For the text-containing cell, return its midpoint in (x, y) coordinate format. 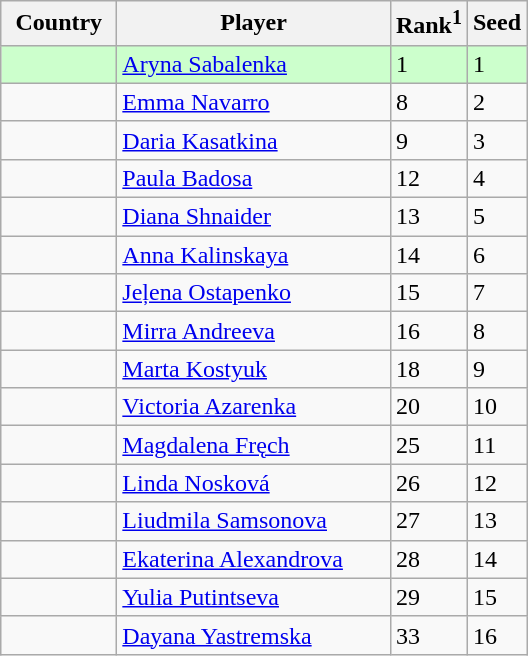
20 (428, 407)
Seed (496, 24)
7 (496, 293)
18 (428, 369)
Emma Navarro (254, 102)
25 (428, 445)
28 (428, 559)
5 (496, 217)
6 (496, 255)
26 (428, 483)
2 (496, 102)
Dayana Yastremska (254, 635)
Victoria Azarenka (254, 407)
Mirra Andreeva (254, 331)
Country (59, 24)
Daria Kasatkina (254, 140)
Yulia Putintseva (254, 597)
Rank1 (428, 24)
11 (496, 445)
Player (254, 24)
Magdalena Fręch (254, 445)
Linda Nosková (254, 483)
Diana Shnaider (254, 217)
Aryna Sabalenka (254, 64)
Ekaterina Alexandrova (254, 559)
Jeļena Ostapenko (254, 293)
27 (428, 521)
Liudmila Samsonova (254, 521)
Paula Badosa (254, 178)
3 (496, 140)
Anna Kalinskaya (254, 255)
33 (428, 635)
29 (428, 597)
10 (496, 407)
4 (496, 178)
Marta Kostyuk (254, 369)
